Locate the cell with the specified text and output its (X, Y) center coordinate. 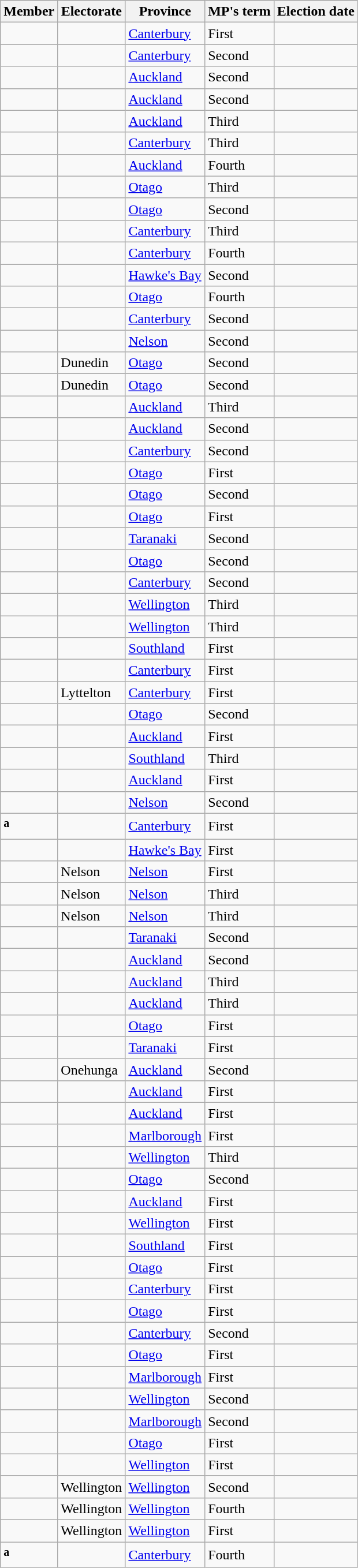
Election date (315, 12)
Onehunga (91, 1069)
Lyttelton (91, 693)
Electorate (91, 12)
Member (29, 12)
Province (165, 12)
MP's term (240, 12)
